Output the [X, Y] coordinate of the center of the cell containing the given text.  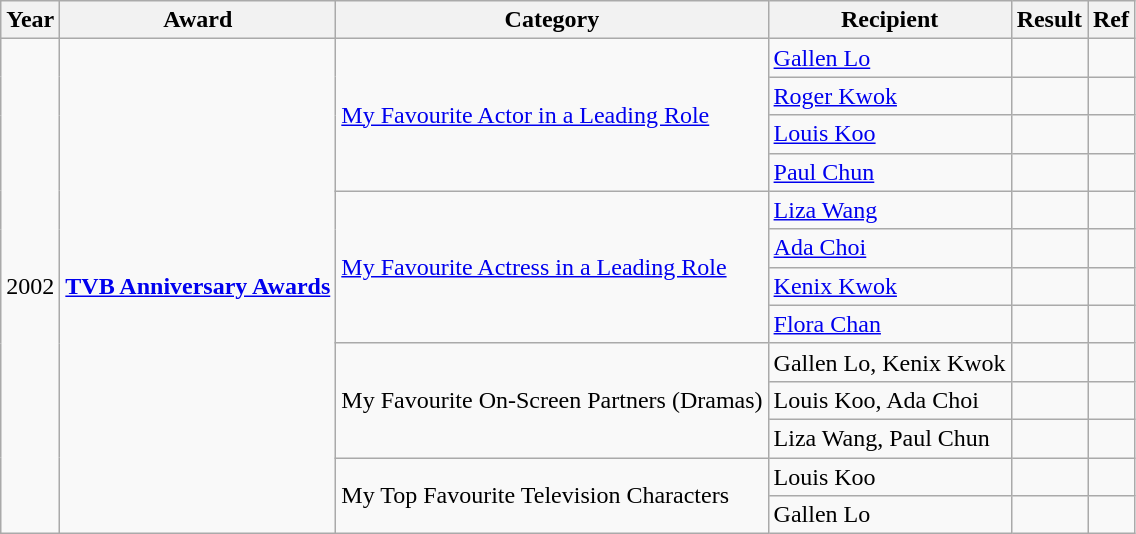
Liza Wang [890, 210]
Ref [1112, 20]
2002 [30, 286]
Roger Kwok [890, 96]
Paul Chun [890, 172]
Gallen Lo, Kenix Kwok [890, 362]
Louis Koo, Ada Choi [890, 400]
Result [1049, 20]
My Favourite Actress in a Leading Role [552, 267]
Category [552, 20]
Liza Wang, Paul Chun [890, 438]
My Favourite On-Screen Partners (Dramas) [552, 400]
Year [30, 20]
My Top Favourite Television Characters [552, 496]
Award [198, 20]
TVB Anniversary Awards [198, 286]
Recipient [890, 20]
Kenix Kwok [890, 286]
My Favourite Actor in a Leading Role [552, 115]
Ada Choi [890, 248]
Flora Chan [890, 324]
